Pinpoint the cell where the given text exists, returning its (X, Y) midpoint coordinate. 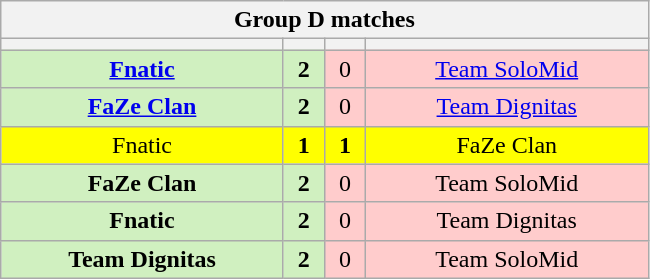
Group D matches (324, 20)
